For the text-containing cell, return its midpoint in [x, y] coordinate format. 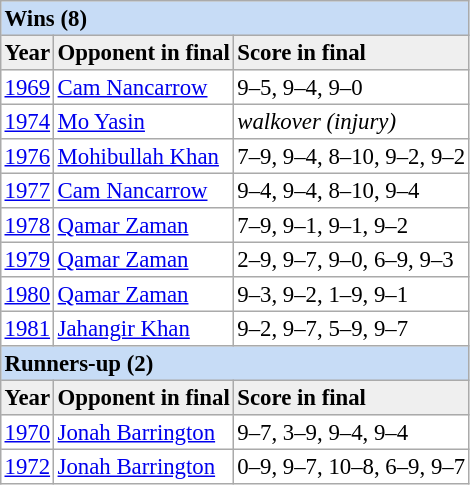
1972 [28, 466]
1979 [28, 259]
7–9, 9–4, 8–10, 9–2, 9–2 [352, 156]
Mo Yasin [144, 121]
2–9, 9–7, 9–0, 6–9, 9–3 [352, 259]
1980 [28, 294]
0–9, 9–7, 10–8, 6–9, 9–7 [352, 466]
Jahangir Khan [144, 328]
1976 [28, 156]
9–3, 9–2, 1–9, 9–1 [352, 294]
Runners-up (2) [235, 363]
1974 [28, 121]
1969 [28, 87]
7–9, 9–1, 9–1, 9–2 [352, 225]
1978 [28, 225]
walkover (injury) [352, 121]
1981 [28, 328]
1977 [28, 190]
9–5, 9–4, 9–0 [352, 87]
9–4, 9–4, 8–10, 9–4 [352, 190]
9–7, 3–9, 9–4, 9–4 [352, 432]
Mohibullah Khan [144, 156]
9–2, 9–7, 5–9, 9–7 [352, 328]
1970 [28, 432]
Wins (8) [235, 18]
